Return [x, y] of the center of cell containing provided text 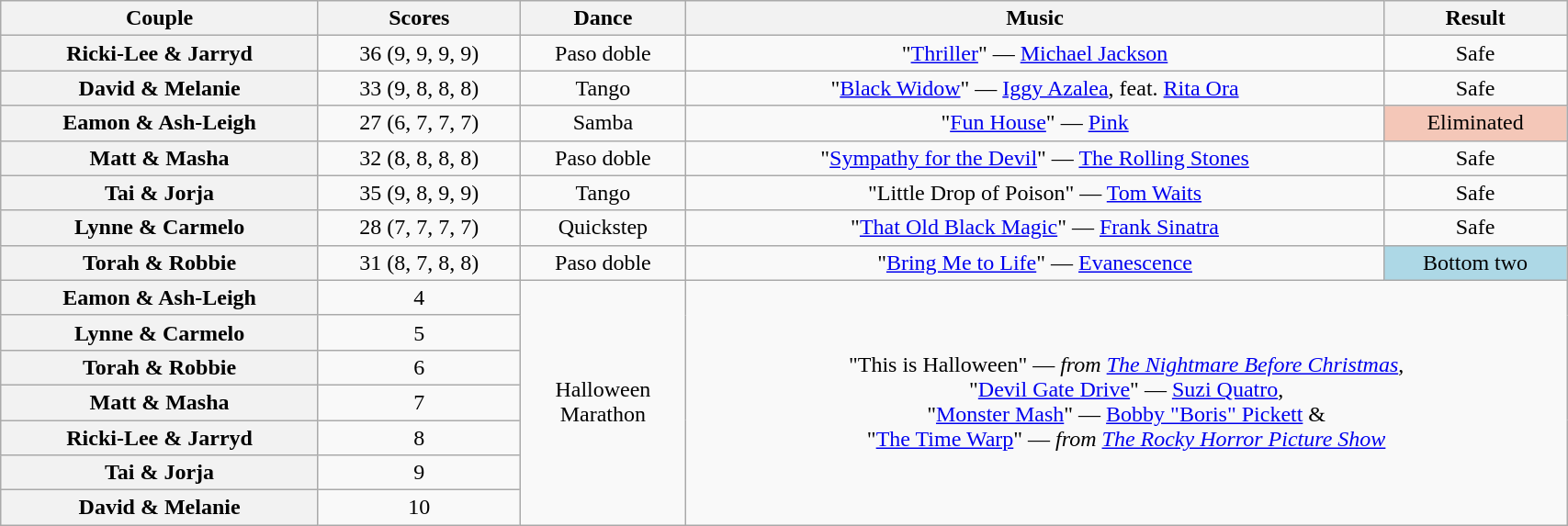
9 [419, 473]
36 (9, 9, 9, 9) [419, 53]
Result [1475, 18]
Dance [603, 18]
8 [419, 438]
"Sympathy for the Devil" — The Rolling Stones [1035, 158]
"Black Widow" — Iggy Azalea, feat. Rita Ora [1035, 88]
Bottom two [1475, 263]
"Thriller" — Michael Jackson [1035, 53]
"Little Drop of Poison" — Tom Waits [1035, 193]
Quickstep [603, 228]
Couple [160, 18]
35 (9, 8, 9, 9) [419, 193]
33 (9, 8, 8, 8) [419, 88]
10 [419, 508]
27 (6, 7, 7, 7) [419, 123]
31 (8, 7, 8, 8) [419, 263]
4 [419, 297]
6 [419, 367]
32 (8, 8, 8, 8) [419, 158]
"Bring Me to Life" — Evanescence [1035, 263]
28 (7, 7, 7, 7) [419, 228]
HalloweenMarathon [603, 402]
Eliminated [1475, 123]
Music [1035, 18]
Scores [419, 18]
Samba [603, 123]
5 [419, 332]
"Fun House" — Pink [1035, 123]
7 [419, 402]
"That Old Black Magic" — Frank Sinatra [1035, 228]
